For the text-containing cell, return its midpoint in [X, Y] coordinate format. 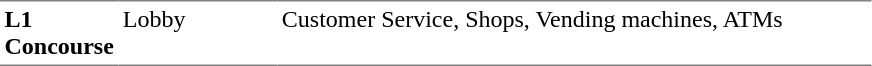
L1Concourse [59, 33]
Lobby [198, 33]
Customer Service, Shops, Vending machines, ATMs [574, 33]
